Capture the cell that displays the provided text and extract its (X, Y) central coordinate. 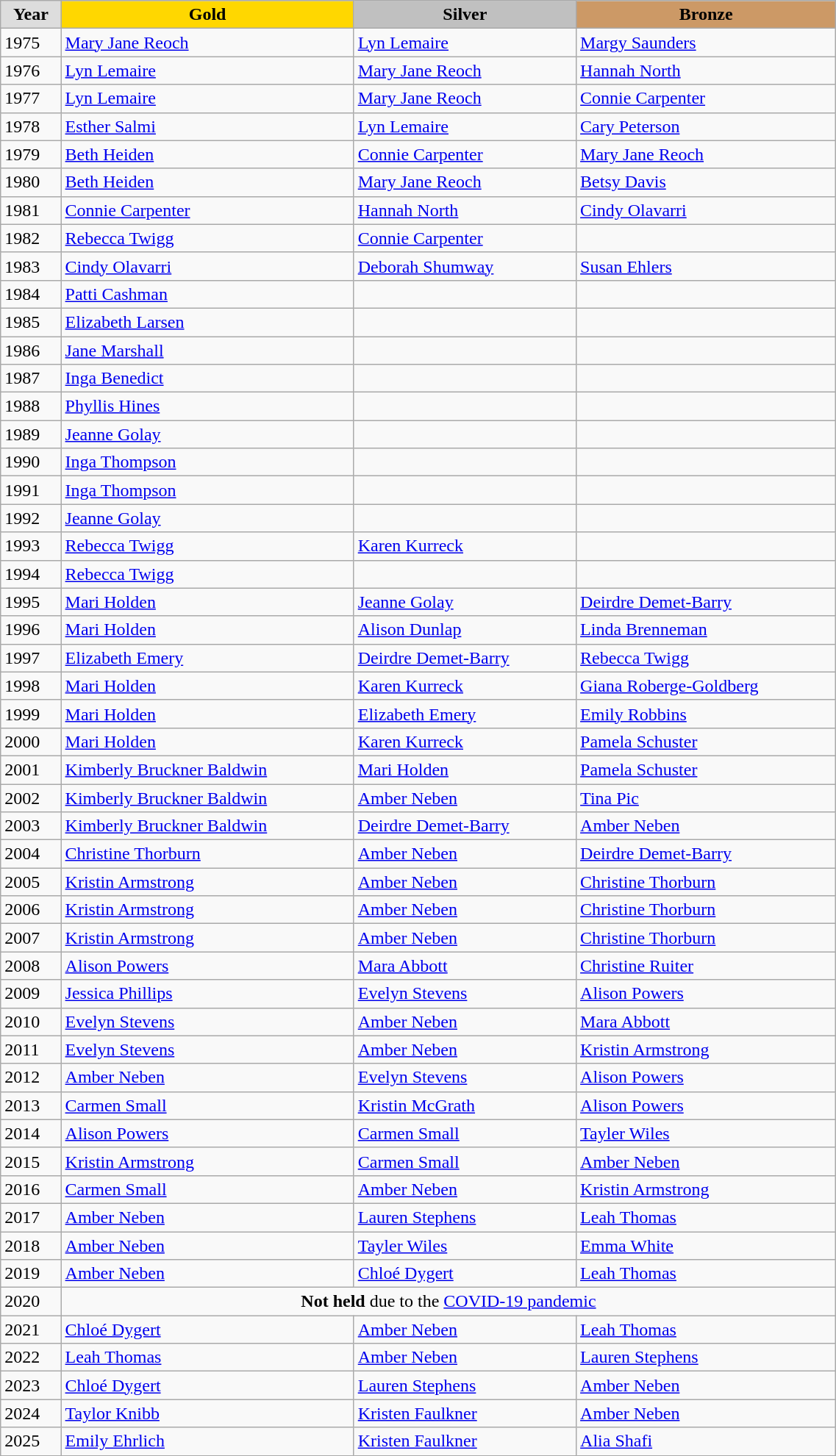
Alia Shafi (706, 1441)
1999 (31, 714)
2004 (31, 854)
1989 (31, 434)
1983 (31, 266)
1978 (31, 126)
Not held due to the COVID-19 pandemic (449, 1302)
Jessica Phillips (207, 994)
Patti Cashman (207, 294)
2009 (31, 994)
1986 (31, 351)
Elizabeth Larsen (207, 322)
1981 (31, 210)
2010 (31, 1022)
2016 (31, 1189)
Linda Brenneman (706, 630)
1975 (31, 43)
2019 (31, 1274)
2013 (31, 1105)
Giana Roberge-Goldberg (706, 686)
Deborah Shumway (465, 266)
2012 (31, 1077)
1993 (31, 546)
Betsy Davis (706, 182)
2024 (31, 1413)
2007 (31, 938)
Inga Benedict (207, 379)
Emma White (706, 1246)
1995 (31, 602)
2018 (31, 1246)
1990 (31, 462)
1997 (31, 658)
1992 (31, 518)
Kristin McGrath (465, 1105)
2006 (31, 910)
2023 (31, 1385)
2001 (31, 770)
2014 (31, 1133)
2015 (31, 1161)
1984 (31, 294)
Tina Pic (706, 797)
1998 (31, 686)
1982 (31, 238)
1988 (31, 406)
Christine Ruiter (706, 966)
1996 (31, 630)
2005 (31, 882)
Emily Ehrlich (207, 1441)
Bronze (706, 15)
Cary Peterson (706, 126)
1980 (31, 182)
2011 (31, 1050)
2000 (31, 742)
1991 (31, 490)
Margy Saunders (706, 43)
Susan Ehlers (706, 266)
Jane Marshall (207, 351)
Year (31, 15)
1985 (31, 322)
2021 (31, 1330)
2008 (31, 966)
2002 (31, 797)
Alison Dunlap (465, 630)
1979 (31, 154)
2020 (31, 1302)
1987 (31, 379)
Taylor Knibb (207, 1413)
Esther Salmi (207, 126)
2017 (31, 1217)
1977 (31, 98)
Silver (465, 15)
Phyllis Hines (207, 406)
Emily Robbins (706, 714)
2022 (31, 1358)
1994 (31, 574)
2025 (31, 1441)
1976 (31, 71)
Gold (207, 15)
2003 (31, 826)
